Find where the given text appears and provide that cell's center as [X, Y] coordinate. 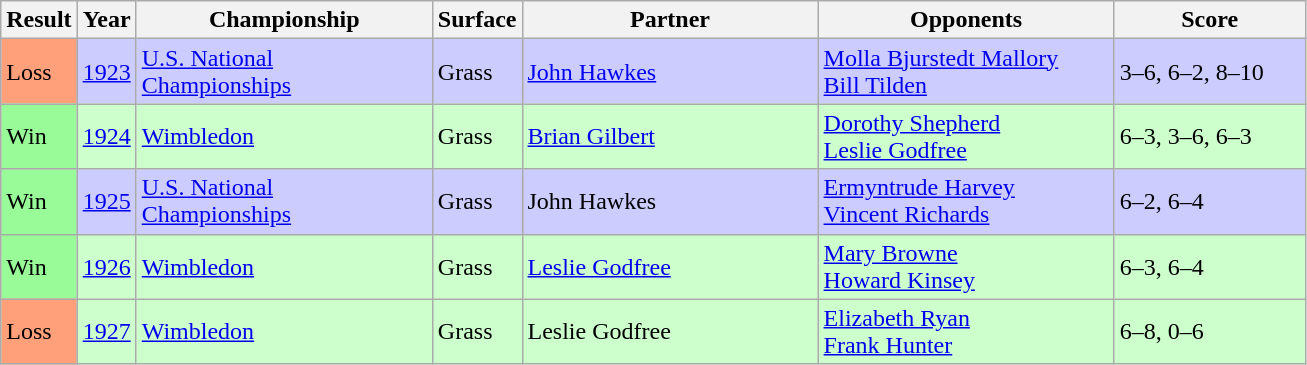
Year [106, 20]
1926 [106, 266]
Molla Bjurstedt Mallory Bill Tilden [966, 72]
6–3, 3–6, 6–3 [1210, 136]
1925 [106, 202]
Surface [477, 20]
Ermyntrude Harvey Vincent Richards [966, 202]
Result [39, 20]
Score [1210, 20]
1927 [106, 332]
1924 [106, 136]
6–3, 6–4 [1210, 266]
Opponents [966, 20]
3–6, 6–2, 8–10 [1210, 72]
6–8, 0–6 [1210, 332]
Elizabeth Ryan Frank Hunter [966, 332]
Partner [670, 20]
1923 [106, 72]
Dorothy Shepherd Leslie Godfree [966, 136]
Mary Browne Howard Kinsey [966, 266]
6–2, 6–4 [1210, 202]
Championship [284, 20]
Brian Gilbert [670, 136]
